Locate the cell with the specified text and output its (x, y) center coordinate. 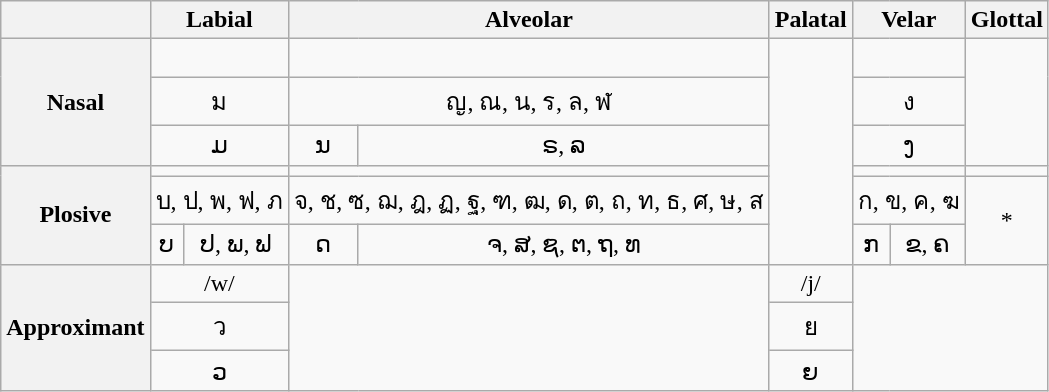
ຂ, ຄ (928, 245)
Glottal (1006, 20)
ງ (908, 145)
ຣ, ລ (564, 145)
ປ, ພ, ຟ (236, 245)
ຈ, ສ, ຊ, ຕ, ຖ, ທ (564, 245)
Labial (220, 20)
ญ, ณ, น, ร, ล, ฬ (530, 102)
Alveolar (530, 20)
Plosive (76, 214)
ກ (870, 245)
Palatal (810, 20)
Approximant (76, 327)
ก, ข, ค, ฆ (908, 200)
* (1006, 220)
จ, ช, ซ, ฌ, ฎ, ฏ, ฐ, ฑ, ฒ, ด, ต, ถ, ท, ธ, ศ, ษ, ส (530, 200)
ຍ (810, 371)
ม (220, 102)
ດ (324, 245)
บ, ป, พ, ฟ, ภ (220, 200)
ບ (166, 245)
ນ (324, 145)
ง (908, 102)
Velar (908, 20)
Nasal (76, 102)
ວ (220, 371)
/j/ (810, 283)
ย (810, 326)
/w/ (220, 283)
ว (220, 326)
ມ (220, 145)
